Return the [X, Y] coordinate for the center point of the cell that contains the specified text.  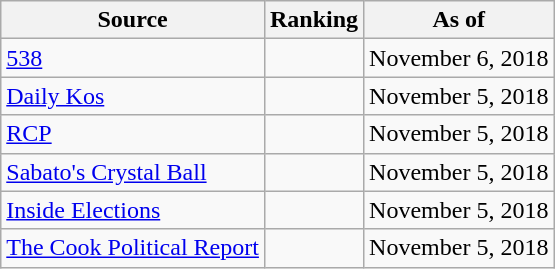
As of [459, 20]
Daily Kos [133, 96]
538 [133, 58]
Sabato's Crystal Ball [133, 172]
November 6, 2018 [459, 58]
Inside Elections [133, 210]
Source [133, 20]
RCP [133, 134]
Ranking [314, 20]
The Cook Political Report [133, 248]
